Locate the cell with the specified text and output its [X, Y] center coordinate. 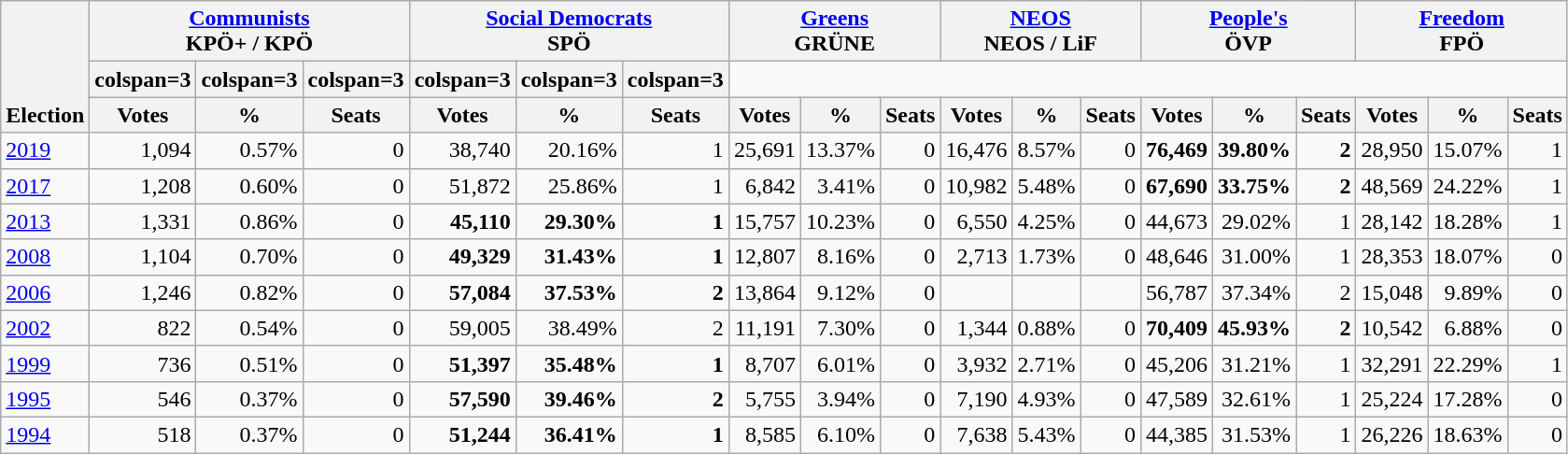
38.49% [569, 328]
546 [143, 399]
1,246 [143, 292]
31.00% [1253, 257]
0.88% [1046, 328]
FreedomFPÖ [1462, 32]
6.01% [841, 363]
518 [143, 434]
15.07% [1468, 150]
2019 [45, 150]
4.25% [1046, 221]
6.88% [1468, 328]
1,331 [143, 221]
28,950 [1391, 150]
8,585 [764, 434]
9.89% [1468, 292]
31.53% [1253, 434]
1,094 [143, 150]
18.07% [1468, 257]
13.37% [841, 150]
CommunistsKPÖ+ / KPÖ [249, 32]
44,385 [1177, 434]
3.41% [841, 186]
59,005 [462, 328]
13,864 [764, 292]
5,755 [764, 399]
0.57% [249, 150]
2,713 [977, 257]
35.48% [569, 363]
25,691 [764, 150]
56,787 [1177, 292]
31.43% [569, 257]
45,206 [1177, 363]
44,673 [1177, 221]
10.23% [841, 221]
8.16% [841, 257]
39.80% [1253, 150]
38,740 [462, 150]
39.46% [569, 399]
67,690 [1177, 186]
22.29% [1468, 363]
12,807 [764, 257]
2008 [45, 257]
2.71% [1046, 363]
0.51% [249, 363]
57,084 [462, 292]
3,932 [977, 363]
70,409 [1177, 328]
25,224 [1391, 399]
1,208 [143, 186]
1994 [45, 434]
51,397 [462, 363]
10,542 [1391, 328]
33.75% [1253, 186]
1995 [45, 399]
15,757 [764, 221]
2002 [45, 328]
1.73% [1046, 257]
76,469 [1177, 150]
28,353 [1391, 257]
1,104 [143, 257]
49,329 [462, 257]
Election [45, 67]
37.53% [569, 292]
0.60% [249, 186]
NEOSNEOS / LiF [1040, 32]
7,190 [977, 399]
45,110 [462, 221]
0.82% [249, 292]
8,707 [764, 363]
2006 [45, 292]
11,191 [764, 328]
17.28% [1468, 399]
1,344 [977, 328]
37.34% [1253, 292]
45.93% [1253, 328]
GreensGRÜNE [835, 32]
47,589 [1177, 399]
822 [143, 328]
0.54% [249, 328]
16,476 [977, 150]
7.30% [841, 328]
8.57% [1046, 150]
28,142 [1391, 221]
26,226 [1391, 434]
31.21% [1253, 363]
3.94% [841, 399]
6.10% [841, 434]
9.12% [841, 292]
2013 [45, 221]
48,646 [1177, 257]
51,244 [462, 434]
7,638 [977, 434]
25.86% [569, 186]
36.41% [569, 434]
18.28% [1468, 221]
Social DemocratsSPÖ [569, 32]
51,872 [462, 186]
24.22% [1468, 186]
6,842 [764, 186]
32,291 [1391, 363]
5.48% [1046, 186]
6,550 [977, 221]
29.30% [569, 221]
0.86% [249, 221]
People'sÖVP [1248, 32]
20.16% [569, 150]
5.43% [1046, 434]
0.70% [249, 257]
2017 [45, 186]
15,048 [1391, 292]
4.93% [1046, 399]
48,569 [1391, 186]
736 [143, 363]
1999 [45, 363]
10,982 [977, 186]
29.02% [1253, 221]
57,590 [462, 399]
32.61% [1253, 399]
18.63% [1468, 434]
